From the cell containing the given text, extract its center point as (x, y) coordinate. 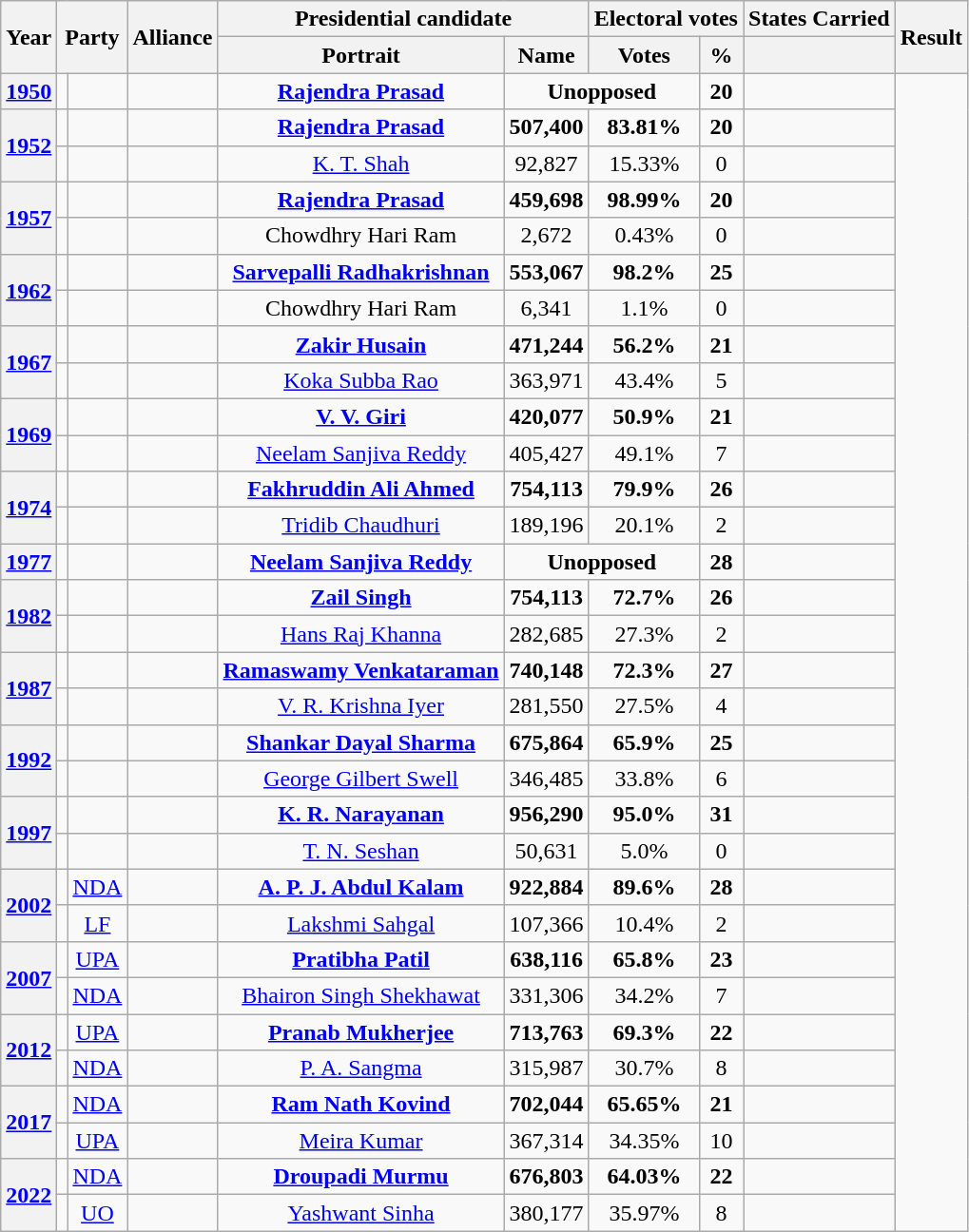
States Carried (820, 19)
2022 (29, 1195)
740,148 (546, 670)
459,698 (546, 200)
331,306 (546, 995)
LF (97, 923)
Sarvepalli Radhakrishnan (361, 272)
1982 (29, 616)
95.0% (644, 815)
V. V. Giri (361, 416)
Zail Singh (361, 598)
92,827 (546, 164)
69.3% (644, 1031)
Name (546, 55)
% (722, 55)
K. R. Narayanan (361, 815)
Bhairon Singh Shekhawat (361, 995)
346,485 (546, 779)
27 (722, 670)
23 (722, 959)
43.4% (644, 380)
K. T. Shah (361, 164)
1957 (29, 218)
20.1% (644, 526)
Result (931, 37)
A. P. J. Abdul Kalam (361, 887)
363,971 (546, 380)
Yashwant Sinha (361, 1213)
65.65% (644, 1105)
1962 (29, 290)
UO (97, 1213)
49.1% (644, 453)
405,427 (546, 453)
0.43% (644, 236)
Lakshmi Sahgal (361, 923)
380,177 (546, 1213)
Portrait (361, 55)
6 (722, 779)
956,290 (546, 815)
Koka Subba Rao (361, 380)
83.81% (644, 127)
420,077 (546, 416)
2007 (29, 977)
107,366 (546, 923)
Zakir Husain (361, 344)
1952 (29, 145)
553,067 (546, 272)
31 (722, 815)
65.9% (644, 742)
10 (722, 1141)
79.9% (644, 490)
56.2% (644, 344)
5 (722, 380)
2002 (29, 905)
Droupadi Murmu (361, 1177)
1977 (29, 562)
89.6% (644, 887)
34.35% (644, 1141)
Hans Raj Khanna (361, 634)
Meira Kumar (361, 1141)
Ram Nath Kovind (361, 1105)
27.5% (644, 706)
713,763 (546, 1031)
5.0% (644, 851)
1.1% (644, 308)
72.3% (644, 670)
2017 (29, 1123)
Fakhruddin Ali Ahmed (361, 490)
64.03% (644, 1177)
Shankar Dayal Sharma (361, 742)
281,550 (546, 706)
Presidential candidate (403, 19)
1987 (29, 688)
6,341 (546, 308)
Alliance (173, 37)
367,314 (546, 1141)
315,987 (546, 1068)
282,685 (546, 634)
1967 (29, 362)
27.3% (644, 634)
50.9% (644, 416)
98.2% (644, 272)
Tridib Chaudhuri (361, 526)
Votes (644, 55)
72.7% (644, 598)
Pranab Mukherjee (361, 1031)
10.4% (644, 923)
George Gilbert Swell (361, 779)
P. A. Sangma (361, 1068)
Pratibha Patil (361, 959)
30.7% (644, 1068)
35.97% (644, 1213)
65.8% (644, 959)
1950 (29, 91)
1974 (29, 508)
Year (29, 37)
T. N. Seshan (361, 851)
15.33% (644, 164)
4 (722, 706)
702,044 (546, 1105)
Party (92, 37)
922,884 (546, 887)
V. R. Krishna Iyer (361, 706)
Electoral votes (666, 19)
471,244 (546, 344)
50,631 (546, 851)
33.8% (644, 779)
1997 (29, 833)
2012 (29, 1049)
507,400 (546, 127)
Ramaswamy Venkataraman (361, 670)
638,116 (546, 959)
2,672 (546, 236)
189,196 (546, 526)
1992 (29, 760)
98.99% (644, 200)
675,864 (546, 742)
34.2% (644, 995)
1969 (29, 434)
676,803 (546, 1177)
